Scan for the cell matching the given text and deliver its (x, y) coordinate at center. 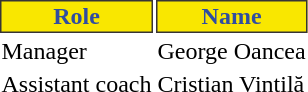
George Oancea (232, 51)
Name (232, 16)
Manager (76, 51)
Role (76, 16)
